Output the [X, Y] coordinate of the center of the cell containing the given text.  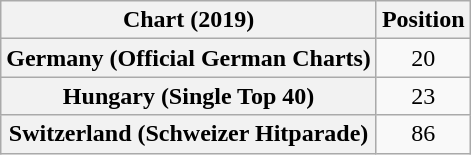
Germany (Official German Charts) [189, 58]
23 [423, 96]
Hungary (Single Top 40) [189, 96]
Chart (2019) [189, 20]
86 [423, 134]
20 [423, 58]
Switzerland (Schweizer Hitparade) [189, 134]
Position [423, 20]
